Detect which cell encompasses the target text, then output its [X, Y] center coordinate. 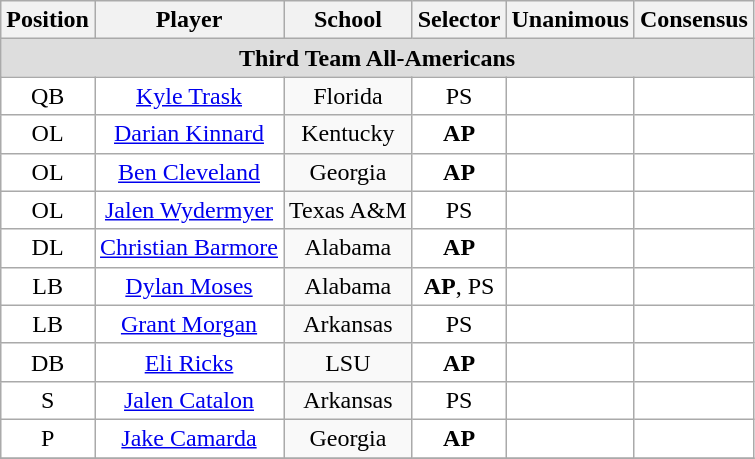
Florida [348, 96]
QB [48, 96]
Darian Kinnard [188, 134]
Selector [459, 20]
School [348, 20]
Christian Barmore [188, 248]
Jalen Wydermyer [188, 210]
Ben Cleveland [188, 172]
P [48, 438]
Player [188, 20]
Dylan Moses [188, 286]
S [48, 400]
AP, PS [459, 286]
Consensus [694, 20]
Eli Ricks [188, 362]
Third Team All-Americans [378, 58]
Grant Morgan [188, 324]
LSU [348, 362]
Jake Camarda [188, 438]
Unanimous [570, 20]
DB [48, 362]
Position [48, 20]
Jalen Catalon [188, 400]
DL [48, 248]
Texas A&M [348, 210]
Kentucky [348, 134]
Kyle Trask [188, 96]
